Provide the (x, y) coordinate of the cell's center where the given text is located.  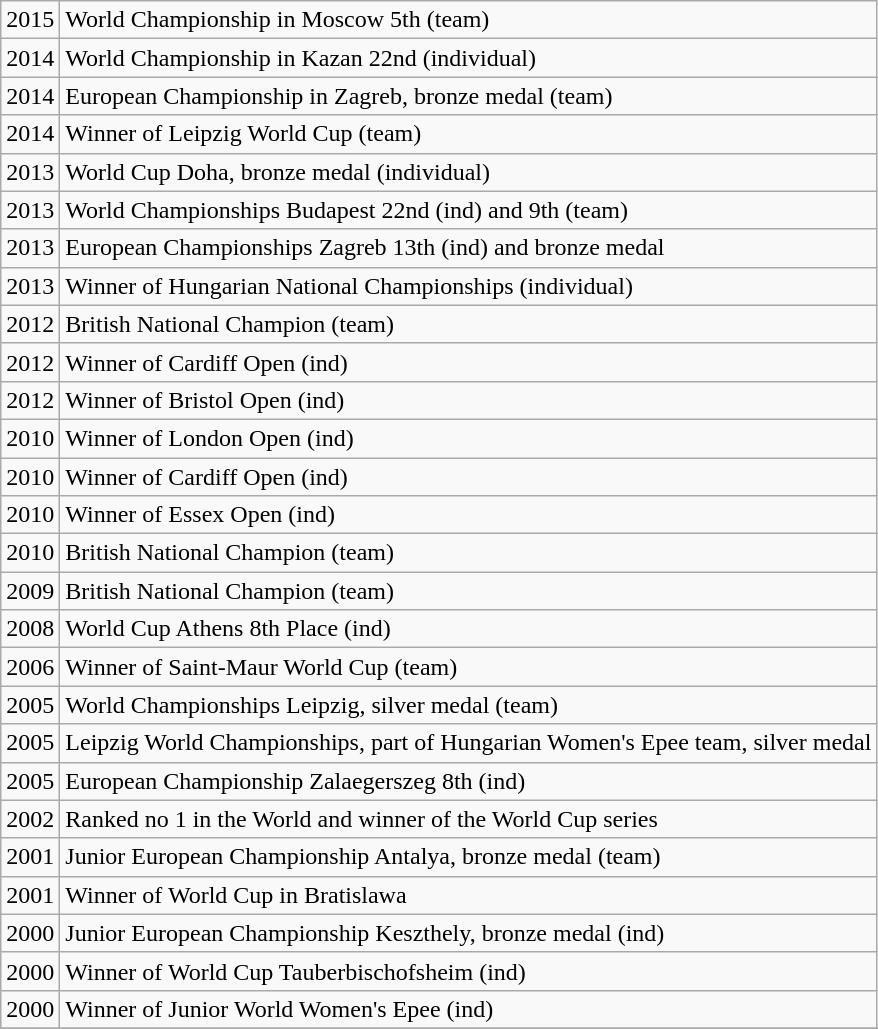
Ranked no 1 in the World and winner of the World Cup series (468, 819)
Junior European Championship Antalya, bronze medal (team) (468, 857)
Winner of Saint-Maur World Cup (team) (468, 667)
European Championship Zalaegerszeg 8th (ind) (468, 781)
World Championships Leipzig, silver medal (team) (468, 705)
Winner of World Cup in Bratislawa (468, 895)
World Cup Doha, bronze medal (individual) (468, 172)
2009 (30, 591)
Winner of Essex Open (ind) (468, 515)
Winner of Bristol Open (ind) (468, 400)
World Championship in Kazan 22nd (individual) (468, 58)
World Championships Budapest 22nd (ind) and 9th (team) (468, 210)
2006 (30, 667)
Leipzig World Championships, part of Hungarian Women's Epee team, silver medal (468, 743)
European Championships Zagreb 13th (ind) and bronze medal (468, 248)
Winner of Leipzig World Cup (team) (468, 134)
European Championship in Zagreb, bronze medal (team) (468, 96)
World Cup Athens 8th Place (ind) (468, 629)
World Championship in Moscow 5th (team) (468, 20)
2015 (30, 20)
Winner of Junior World Women's Epee (ind) (468, 1009)
Winner of World Cup Tauberbischofsheim (ind) (468, 971)
2008 (30, 629)
Winner of Hungarian National Championships (individual) (468, 286)
Junior European Championship Keszthely, bronze medal (ind) (468, 933)
Winner of London Open (ind) (468, 438)
2002 (30, 819)
